Determine the (x, y) coordinate at the center of the cell enclosing the given text.  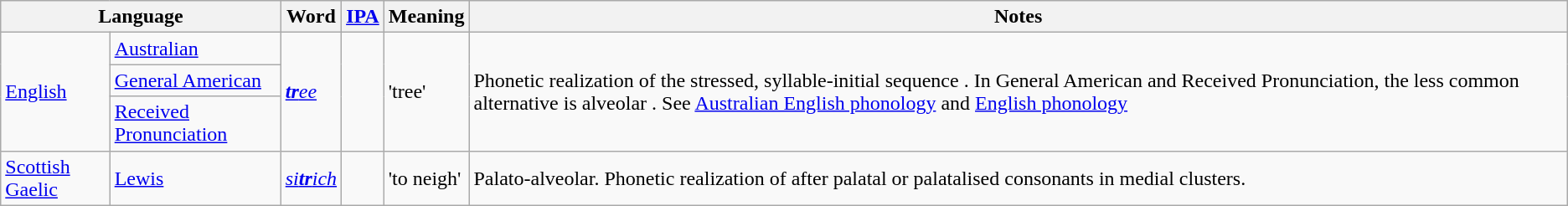
tree (311, 92)
'to neigh' (426, 178)
Word (311, 17)
Scottish Gaelic (55, 178)
sitrich (311, 178)
Australian (195, 49)
'tree' (426, 92)
Language (141, 17)
Received Pronunciation (195, 124)
General American (195, 80)
Lewis (195, 178)
Palato-alveolar. Phonetic realization of after palatal or palatalised consonants in medial clusters. (1019, 178)
English (55, 92)
IPA (364, 17)
Meaning (426, 17)
Notes (1019, 17)
